Provide the [X, Y] coordinate of the cell's center where the given text is located.  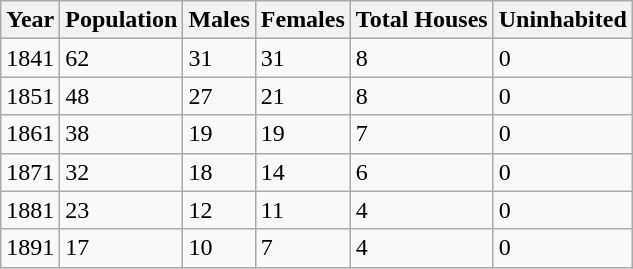
1881 [30, 210]
21 [302, 96]
Total Houses [422, 20]
1851 [30, 96]
23 [122, 210]
62 [122, 58]
Population [122, 20]
12 [219, 210]
6 [422, 172]
27 [219, 96]
32 [122, 172]
18 [219, 172]
Year [30, 20]
48 [122, 96]
Uninhabited [562, 20]
Females [302, 20]
38 [122, 134]
17 [122, 248]
1871 [30, 172]
11 [302, 210]
Males [219, 20]
1861 [30, 134]
14 [302, 172]
1841 [30, 58]
1891 [30, 248]
10 [219, 248]
